Determine the [x, y] coordinate at the center of the cell enclosing the given text.  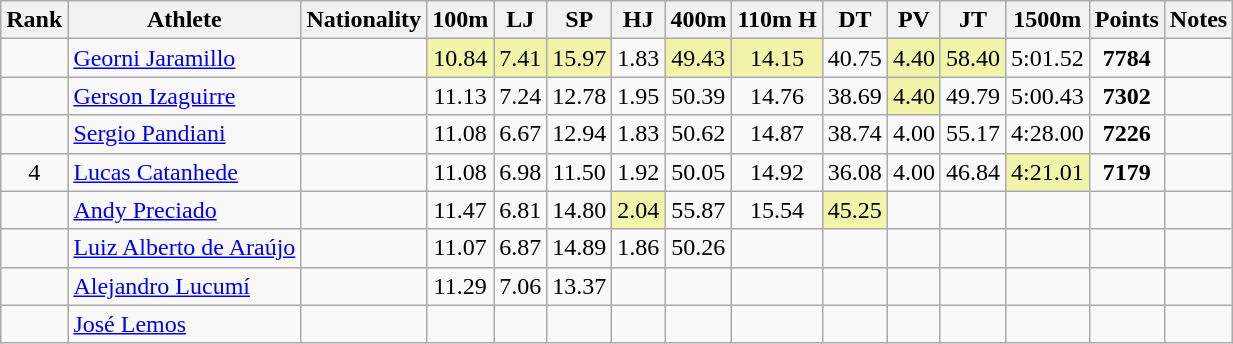
7226 [1126, 134]
7.06 [520, 286]
110m H [777, 20]
Rank [34, 20]
PV [914, 20]
49.43 [698, 58]
14.87 [777, 134]
10.84 [460, 58]
14.89 [580, 248]
7302 [1126, 96]
4:21.01 [1047, 172]
1500m [1047, 20]
49.79 [972, 96]
400m [698, 20]
DT [854, 20]
15.97 [580, 58]
55.87 [698, 210]
1.92 [638, 172]
13.37 [580, 286]
58.40 [972, 58]
7.24 [520, 96]
12.94 [580, 134]
Nationality [364, 20]
50.39 [698, 96]
14.76 [777, 96]
11.13 [460, 96]
Alejandro Lucumí [184, 286]
JT [972, 20]
Georni Jaramillo [184, 58]
5:00.43 [1047, 96]
HJ [638, 20]
7784 [1126, 58]
15.54 [777, 210]
11.47 [460, 210]
11.50 [580, 172]
7179 [1126, 172]
100m [460, 20]
6.67 [520, 134]
11.07 [460, 248]
14.15 [777, 58]
4 [34, 172]
6.81 [520, 210]
SP [580, 20]
46.84 [972, 172]
5:01.52 [1047, 58]
Athlete [184, 20]
6.87 [520, 248]
LJ [520, 20]
7.41 [520, 58]
6.98 [520, 172]
Notes [1198, 20]
36.08 [854, 172]
40.75 [854, 58]
1.86 [638, 248]
38.74 [854, 134]
12.78 [580, 96]
Gerson Izaguirre [184, 96]
38.69 [854, 96]
2.04 [638, 210]
Sergio Pandiani [184, 134]
14.92 [777, 172]
55.17 [972, 134]
14.80 [580, 210]
Lucas Catanhede [184, 172]
José Lemos [184, 324]
4:28.00 [1047, 134]
11.29 [460, 286]
50.62 [698, 134]
45.25 [854, 210]
50.05 [698, 172]
Points [1126, 20]
Luiz Alberto de Araújo [184, 248]
50.26 [698, 248]
Andy Preciado [184, 210]
1.95 [638, 96]
